Capture the cell that displays the provided text and extract its [X, Y] central coordinate. 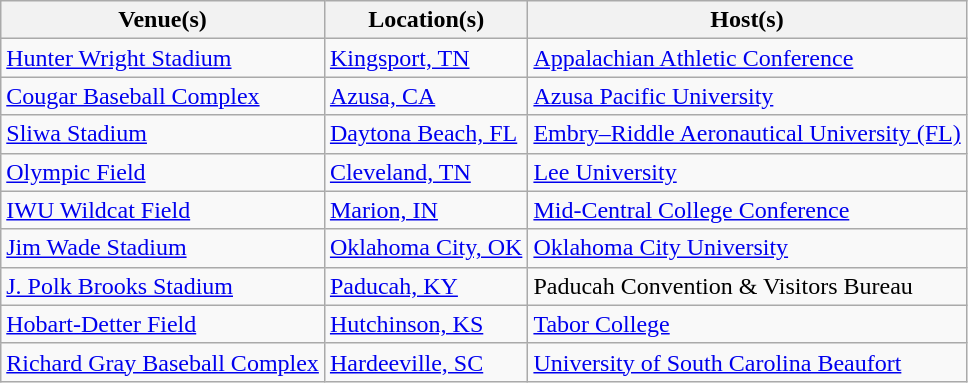
Hardeeville, SC [426, 362]
Mid-Central College Conference [747, 210]
Kingsport, TN [426, 58]
Embry–Riddle Aeronautical University (FL) [747, 134]
Cougar Baseball Complex [163, 96]
Sliwa Stadium [163, 134]
Appalachian Athletic Conference [747, 58]
IWU Wildcat Field [163, 210]
Azusa Pacific University [747, 96]
Hunter Wright Stadium [163, 58]
Daytona Beach, FL [426, 134]
Azusa, CA [426, 96]
Tabor College [747, 324]
Paducah, KY [426, 286]
Hobart-Detter Field [163, 324]
Oklahoma City University [747, 248]
Lee University [747, 172]
Hutchinson, KS [426, 324]
Marion, IN [426, 210]
Jim Wade Stadium [163, 248]
Venue(s) [163, 20]
J. Polk Brooks Stadium [163, 286]
University of South Carolina Beaufort [747, 362]
Location(s) [426, 20]
Olympic Field [163, 172]
Paducah Convention & Visitors Bureau [747, 286]
Richard Gray Baseball Complex [163, 362]
Oklahoma City, OK [426, 248]
Host(s) [747, 20]
Cleveland, TN [426, 172]
